Extract the [X, Y] coordinate from the center of the cell holding the provided text.  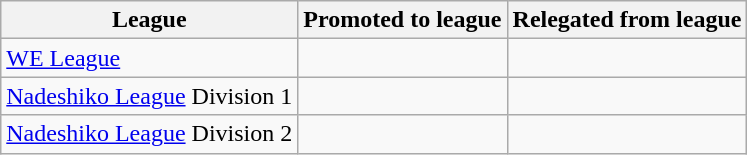
WE League [150, 58]
Nadeshiko League Division 1 [150, 96]
Promoted to league [402, 20]
Nadeshiko League Division 2 [150, 134]
Relegated from league [627, 20]
League [150, 20]
